Return (X, Y) of the center of cell containing provided text 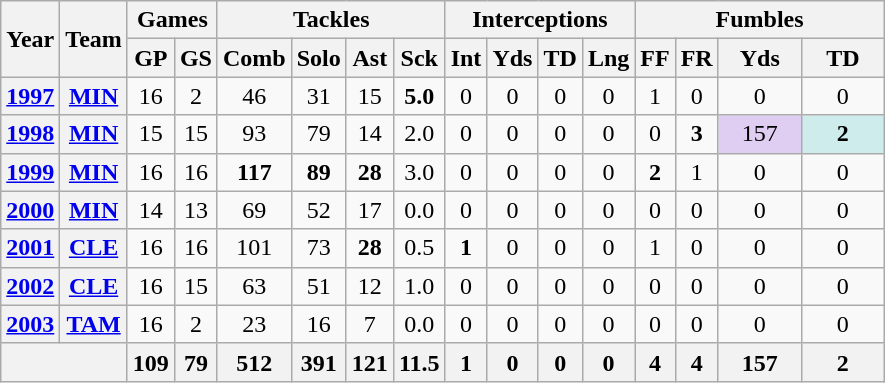
Lng (608, 58)
2002 (30, 286)
109 (150, 362)
69 (254, 210)
13 (196, 210)
93 (254, 134)
Fumbles (760, 20)
89 (318, 172)
Int (466, 58)
FF (655, 58)
5.0 (419, 96)
31 (318, 96)
FR (696, 58)
63 (254, 286)
2003 (30, 324)
1.0 (419, 286)
Sck (419, 58)
46 (254, 96)
Interceptions (540, 20)
121 (370, 362)
73 (318, 248)
Ast (370, 58)
Tackles (331, 20)
12 (370, 286)
3.0 (419, 172)
1997 (30, 96)
11.5 (419, 362)
51 (318, 286)
Year (30, 39)
512 (254, 362)
391 (318, 362)
2000 (30, 210)
Comb (254, 58)
TAM (94, 324)
52 (318, 210)
2.0 (419, 134)
3 (696, 134)
117 (254, 172)
1999 (30, 172)
GS (196, 58)
2001 (30, 248)
23 (254, 324)
Team (94, 39)
0.5 (419, 248)
Solo (318, 58)
1998 (30, 134)
17 (370, 210)
7 (370, 324)
Games (172, 20)
101 (254, 248)
GP (150, 58)
